Locate the cell with the specified text and output its (X, Y) center coordinate. 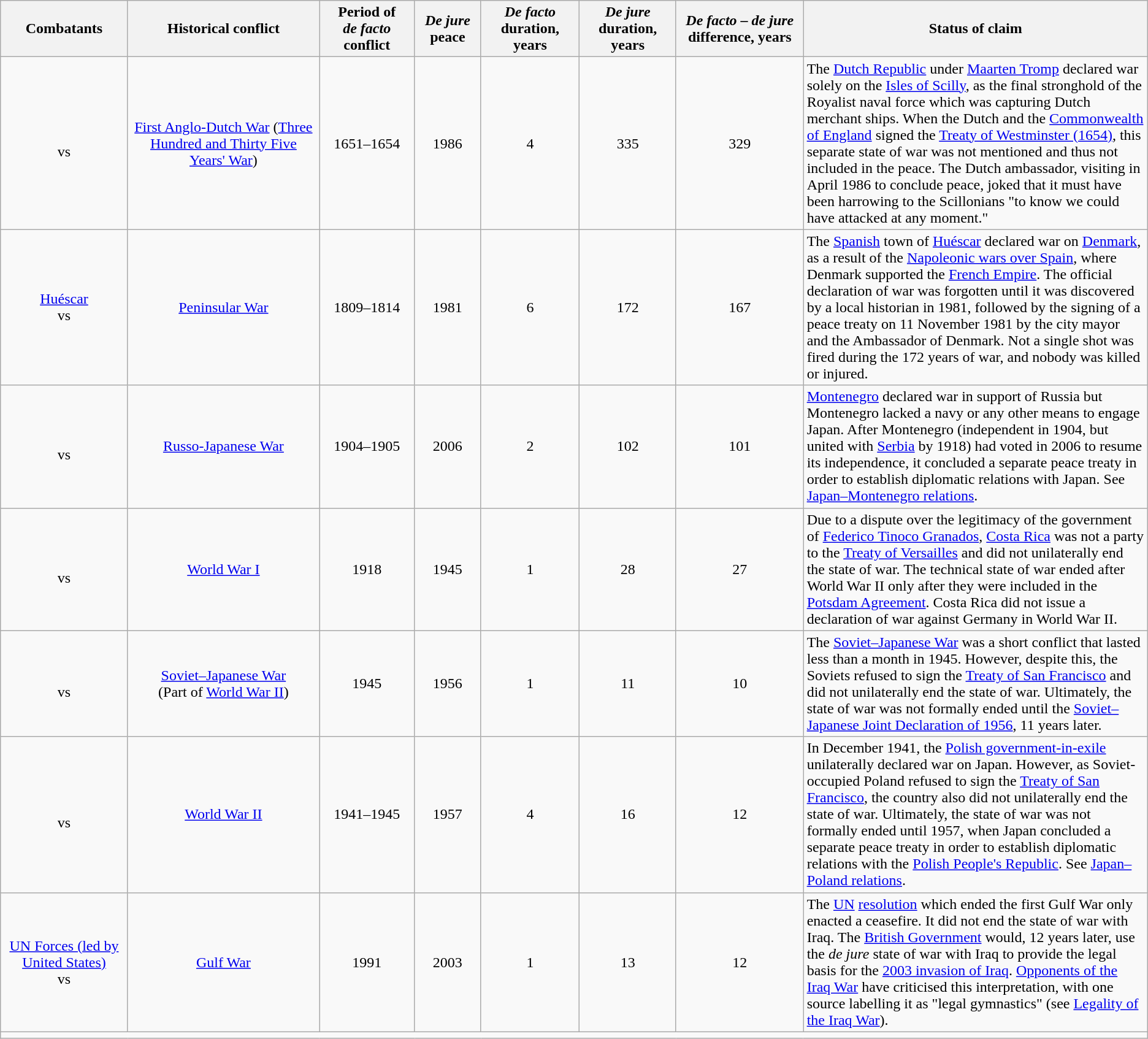
De facto duration, years (530, 29)
335 (628, 144)
Combatants (64, 29)
1991 (367, 962)
1957 (448, 815)
UN Forces (led by United States) vs (64, 962)
1918 (367, 569)
1809–1814 (367, 307)
1941–1945 (367, 815)
De jure duration, years (628, 29)
Period of de facto conflict (367, 29)
Russo-Japanese War (223, 447)
Huéscar vs (64, 307)
1981 (448, 307)
World War I (223, 569)
De facto – de jure difference, years (740, 29)
329 (740, 144)
Peninsular War (223, 307)
1651–1654 (367, 144)
De jure peace (448, 29)
6 (530, 307)
28 (628, 569)
13 (628, 962)
16 (628, 815)
27 (740, 569)
11 (628, 683)
172 (628, 307)
Status of claim (975, 29)
1904–1905 (367, 447)
2006 (448, 447)
1956 (448, 683)
10 (740, 683)
1986 (448, 144)
2 (530, 447)
167 (740, 307)
101 (740, 447)
World War II (223, 815)
First Anglo-Dutch War (Three Hundred and Thirty Five Years' War) (223, 144)
102 (628, 447)
Gulf War (223, 962)
2003 (448, 962)
Soviet–Japanese War(Part of World War II) (223, 683)
Historical conflict (223, 29)
